From the cell containing the given text, extract its center point as [x, y] coordinate. 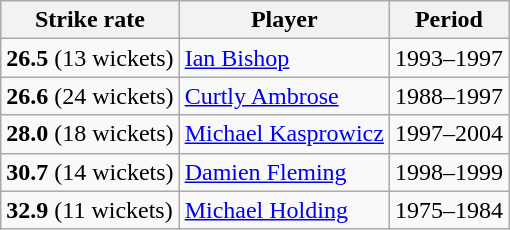
Damien Fleming [284, 172]
26.5 (13 wickets) [90, 58]
Period [448, 20]
1993–1997 [448, 58]
Strike rate [90, 20]
1998–1999 [448, 172]
28.0 (18 wickets) [90, 134]
32.9 (11 wickets) [90, 210]
1975–1984 [448, 210]
26.6 (24 wickets) [90, 96]
Michael Kasprowicz [284, 134]
1988–1997 [448, 96]
Michael Holding [284, 210]
30.7 (14 wickets) [90, 172]
Player [284, 20]
Curtly Ambrose [284, 96]
Ian Bishop [284, 58]
1997–2004 [448, 134]
